Return the (X, Y) coordinate for the center point of the cell that contains the specified text.  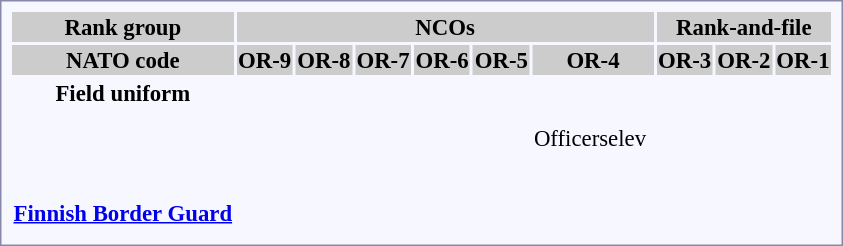
OR-1 (803, 60)
OR-8 (324, 60)
Field uniform (123, 93)
Rank group (123, 27)
OR-4 (592, 60)
OR-9 (265, 60)
NATO code (123, 60)
OR-2 (744, 60)
Finnish Border Guard (123, 213)
OR-6 (442, 60)
OR-5 (501, 60)
OR-7 (383, 60)
Rank-and-file (744, 27)
Officerselev (590, 138)
NCOs (446, 27)
OR-3 (685, 60)
